Determine the (x, y) coordinate at the center of the cell enclosing the given text.  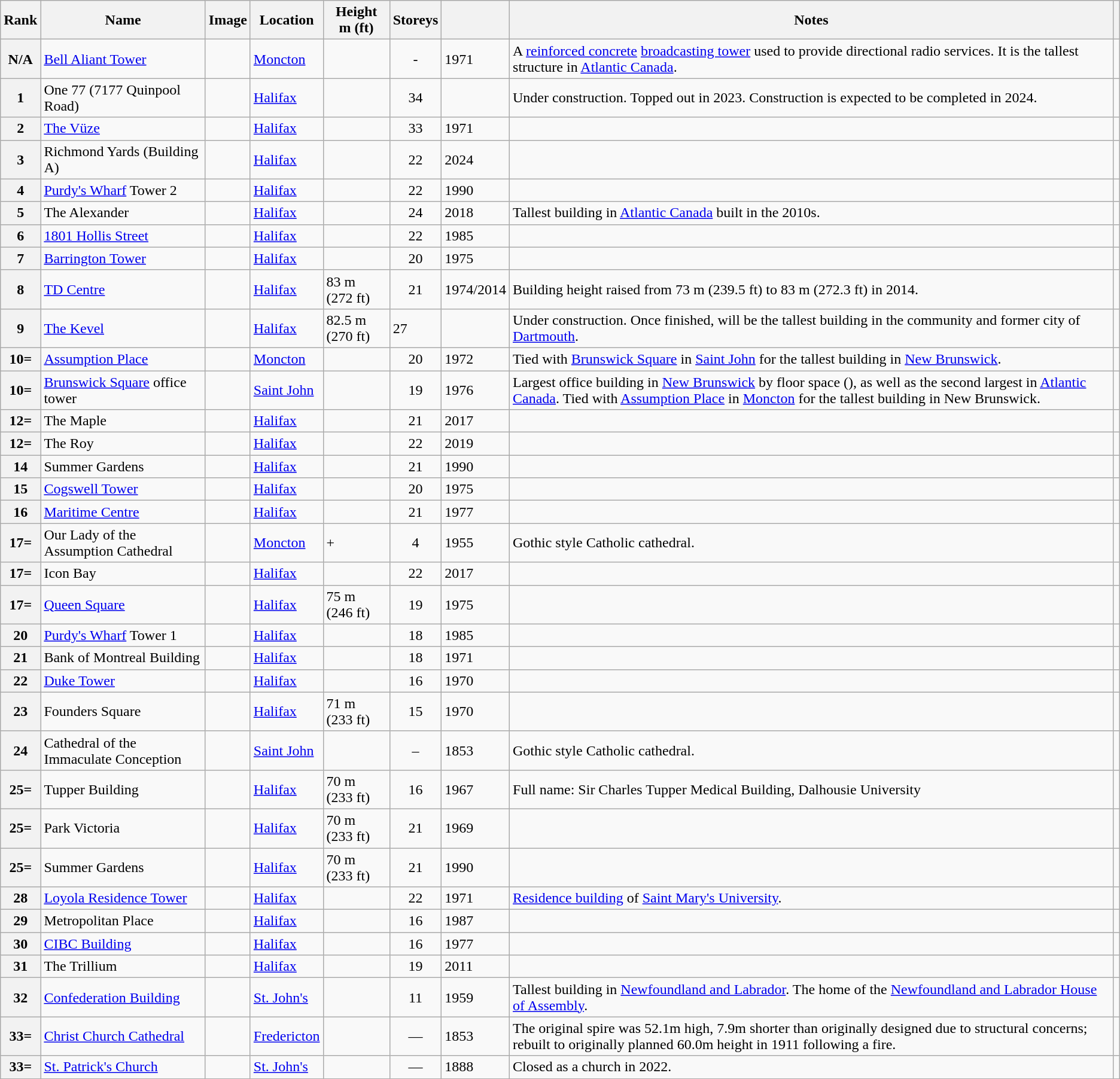
The Roy (123, 444)
Bank of Montreal Building (123, 658)
Cathedral of the Immaculate Conception (123, 750)
28 (20, 898)
34 (415, 98)
Our Lady of the Assumption Cathedral (123, 543)
75 m (246 ft) (357, 604)
Barrington Tower (123, 258)
1987 (476, 921)
2018 (476, 213)
Purdy's Wharf Tower 1 (123, 635)
33 (415, 129)
5 (20, 213)
30 (20, 944)
Confederation Building (123, 998)
The Trillium (123, 967)
Notes (811, 20)
Under construction. Once finished, will be the tallest building in the community and former city of Dartmouth. (811, 328)
– (415, 750)
14 (20, 467)
Heightm (ft) (357, 20)
1801 Hollis Street (123, 236)
The Kevel (123, 328)
Park Victoria (123, 828)
Full name: Sir Charles Tupper Medical Building, Dalhousie University (811, 790)
Bell Aliant Tower (123, 59)
Name (123, 20)
27 (415, 328)
Cogswell Tower (123, 489)
11 (415, 998)
Under construction. Topped out in 2023. Construction is expected to be completed in 2024. (811, 98)
Christ Church Cathedral (123, 1036)
7 (20, 258)
Loyola Residence Tower (123, 898)
Storeys (415, 20)
1888 (476, 1067)
Image (227, 20)
N/A (20, 59)
Maritime Centre (123, 512)
Building height raised from 73 m (239.5 ft) to 83 m (272.3 ft) in 2014. (811, 289)
2 (20, 129)
Icon Bay (123, 574)
One 77 (7177 Quinpool Road) (123, 98)
The Vüze (123, 129)
6 (20, 236)
Closed as a church in 2022. (811, 1067)
8 (20, 289)
1976 (476, 390)
Queen Square (123, 604)
71 m (233 ft) (357, 712)
2011 (476, 967)
2019 (476, 444)
1967 (476, 790)
1969 (476, 828)
The Maple (123, 421)
Fredericton (287, 1036)
Tupper Building (123, 790)
1955 (476, 543)
The Alexander (123, 213)
1974/2014 (476, 289)
Metropolitan Place (123, 921)
83 m (272 ft) (357, 289)
Residence building of Saint Mary's University. (811, 898)
CIBC Building (123, 944)
1 (20, 98)
32 (20, 998)
Rank (20, 20)
1959 (476, 998)
Duke Tower (123, 681)
Tied with Brunswick Square in Saint John for the tallest building in New Brunswick. (811, 359)
Brunswick Square office tower (123, 390)
St. Patrick's Church (123, 1067)
Purdy's Wharf Tower 2 (123, 190)
Tallest building in Atlantic Canada built in the 2010s. (811, 213)
A reinforced concrete broadcasting tower used to provide directional radio services. It is the tallest structure in Atlantic Canada. (811, 59)
3 (20, 159)
1972 (476, 359)
9 (20, 328)
TD Centre (123, 289)
2024 (476, 159)
+ (357, 543)
23 (20, 712)
Founders Square (123, 712)
Richmond Yards (Building A) (123, 159)
- (415, 59)
Assumption Place (123, 359)
Tallest building in Newfoundland and Labrador. The home of the Newfoundland and Labrador House of Assembly. (811, 998)
82.5 m(270 ft) (357, 328)
29 (20, 921)
31 (20, 967)
Location (287, 20)
